Return the (X, Y) coordinate for the center point of the cell that contains the specified text.  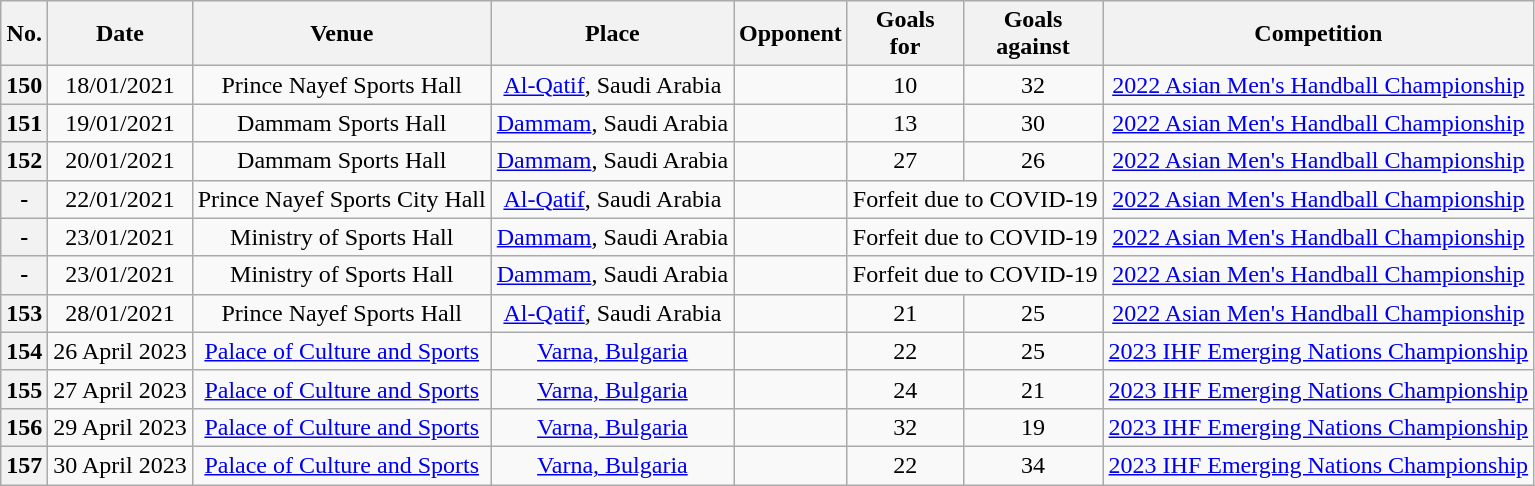
28/01/2021 (120, 313)
27 (905, 161)
13 (905, 123)
30 (1033, 123)
Goals against (1033, 34)
No. (24, 34)
Date (120, 34)
156 (24, 427)
Venue (342, 34)
157 (24, 465)
22/01/2021 (120, 199)
Opponent (791, 34)
Prince Nayef Sports City Hall (342, 199)
155 (24, 389)
29 April 2023 (120, 427)
34 (1033, 465)
153 (24, 313)
152 (24, 161)
30 April 2023 (120, 465)
10 (905, 85)
151 (24, 123)
18/01/2021 (120, 85)
Place (612, 34)
20/01/2021 (120, 161)
19 (1033, 427)
24 (905, 389)
19/01/2021 (120, 123)
154 (24, 351)
26 (1033, 161)
27 April 2023 (120, 389)
26 April 2023 (120, 351)
150 (24, 85)
Competition (1318, 34)
Goals for (905, 34)
